Determine the [x, y] coordinate at the center of the cell enclosing the given text.  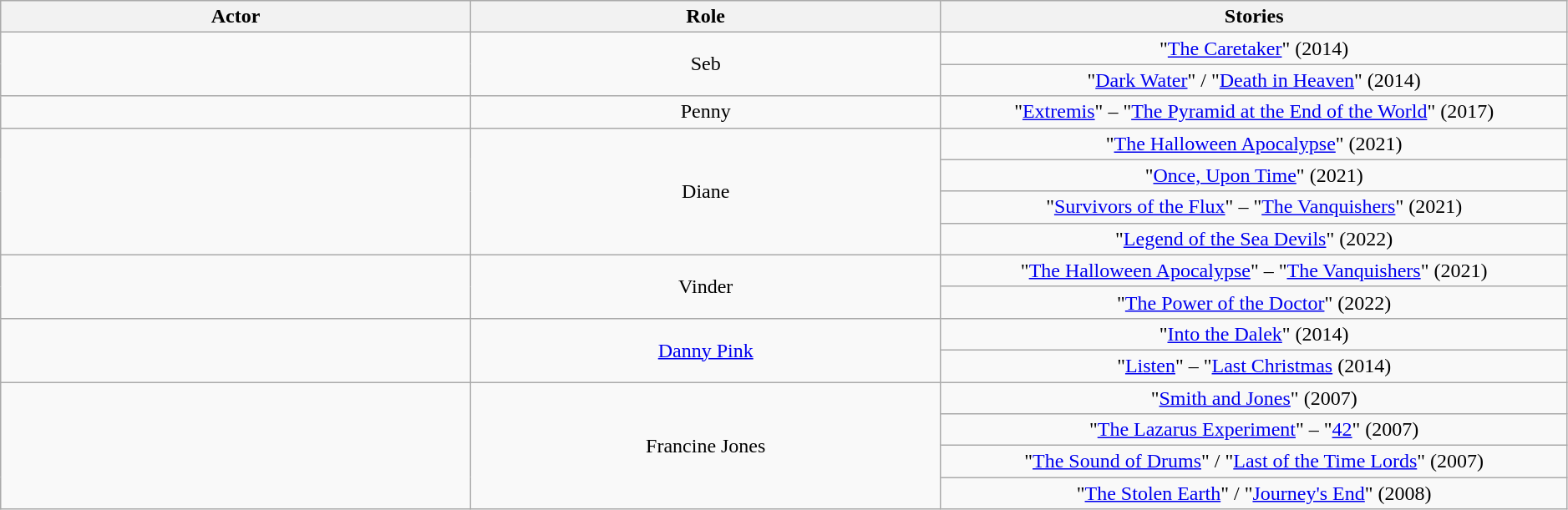
Diane [705, 191]
"Dark Water" / "Death in Heaven" (2014) [1254, 80]
"The Lazarus Experiment" – "42" (2007) [1254, 430]
"The Halloween Apocalypse" (2021) [1254, 144]
"Legend of the Sea Devils" (2022) [1254, 239]
Penny [705, 112]
"The Halloween Apocalypse" – "The Vanquishers" (2021) [1254, 270]
"Extremis" – "The Pyramid at the End of the World" (2017) [1254, 112]
"The Sound of Drums" / "Last of the Time Lords" (2007) [1254, 462]
"Into the Dalek" (2014) [1254, 334]
"Listen" – "Last Christmas (2014) [1254, 366]
"The Stolen Earth" / "Journey's End" (2008) [1254, 493]
Actor [236, 17]
Vinder [705, 286]
"The Power of the Doctor" (2022) [1254, 302]
"Survivors of the Flux" – "The Vanquishers" (2021) [1254, 207]
Stories [1254, 17]
"Once, Upon Time" (2021) [1254, 175]
Role [705, 17]
Seb [705, 64]
"Smith and Jones" (2007) [1254, 398]
Francine Jones [705, 446]
Danny Pink [705, 350]
"The Caretaker" (2014) [1254, 48]
